Identify which cell holds the provided text, then report its [x, y] central coordinate. 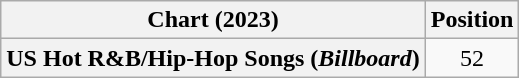
US Hot R&B/Hip-Hop Songs (Billboard) [213, 58]
Chart (2023) [213, 20]
Position [472, 20]
52 [472, 58]
